Provide the (X, Y) coordinate of the cell's center where the given text is located.  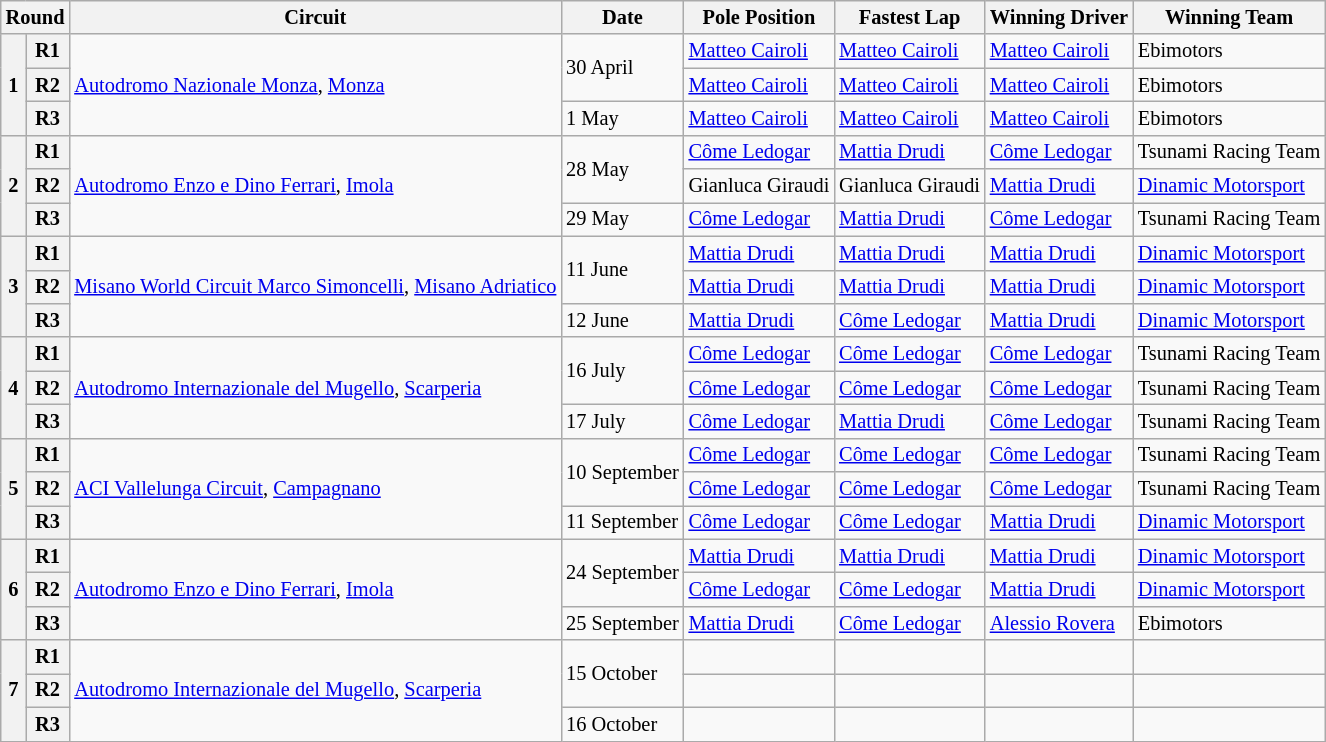
Fastest Lap (910, 17)
12 June (622, 320)
11 September (622, 522)
24 September (622, 572)
Winning Driver (1059, 17)
4 (14, 388)
Misano World Circuit Marco Simoncelli, Misano Adriatico (315, 286)
1 May (622, 118)
3 (14, 286)
17 July (622, 421)
Round (36, 17)
5 (14, 488)
30 April (622, 68)
25 September (622, 623)
11 June (622, 270)
Pole Position (760, 17)
16 July (622, 370)
Autodromo Nazionale Monza, Monza (315, 84)
Date (622, 17)
Circuit (315, 17)
ACI Vallelunga Circuit, Campagnano (315, 488)
16 October (622, 724)
6 (14, 590)
10 September (622, 472)
28 May (622, 168)
15 October (622, 674)
Alessio Rovera (1059, 623)
1 (14, 84)
2 (14, 186)
7 (14, 690)
Winning Team (1229, 17)
29 May (622, 219)
